Provide the [x, y] coordinate of the cell's center where the given text is located.  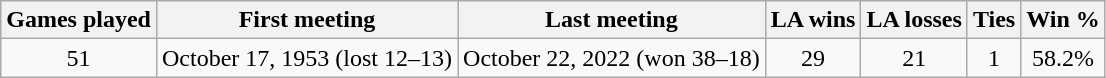
October 22, 2022 (won 38–18) [612, 58]
Last meeting [612, 20]
First meeting [306, 20]
October 17, 1953 (lost 12–13) [306, 58]
Games played [79, 20]
LA losses [914, 20]
51 [79, 58]
Ties [994, 20]
Win % [1064, 20]
58.2% [1064, 58]
1 [994, 58]
21 [914, 58]
29 [813, 58]
LA wins [813, 20]
